Pinpoint the cell where the given text exists, returning its [X, Y] midpoint coordinate. 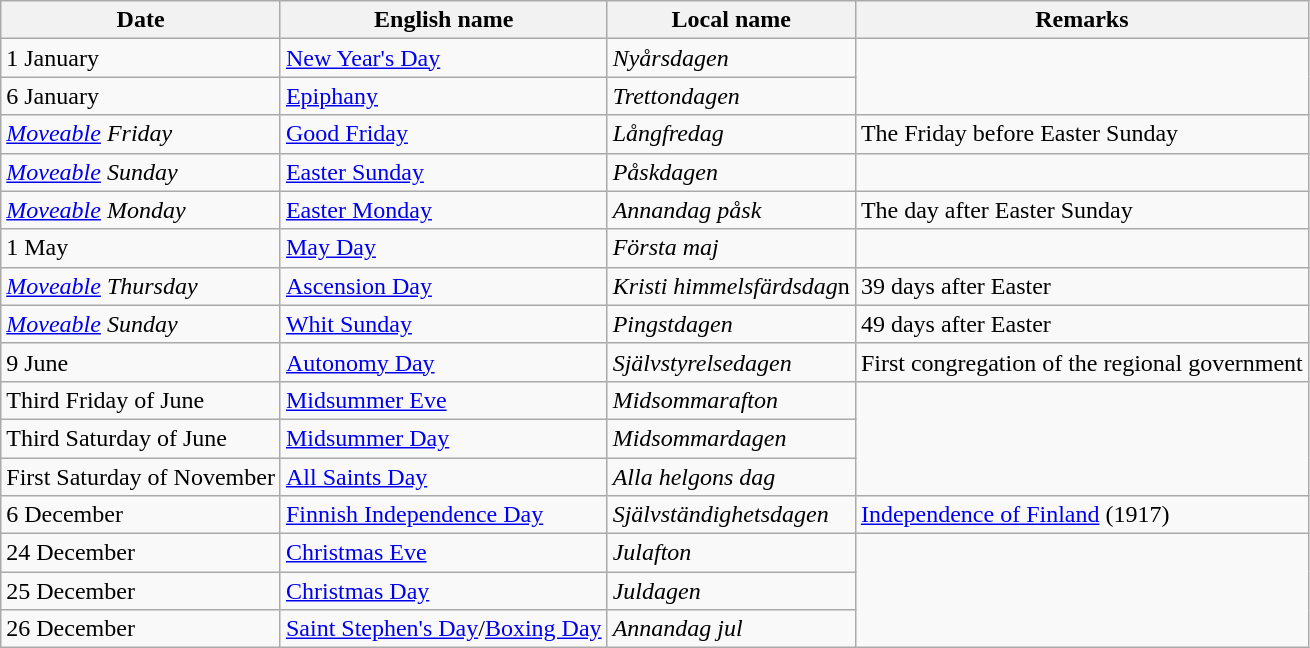
All Saints Day [444, 477]
24 December [141, 553]
Saint Stephen's Day/Boxing Day [444, 629]
Good Friday [444, 134]
The day after Easter Sunday [1082, 210]
6 December [141, 515]
First congregation of the regional government [1082, 362]
25 December [141, 591]
Första maj [731, 248]
9 June [141, 362]
May Day [444, 248]
Kristi himmelsfärdsdagn [731, 286]
Easter Monday [444, 210]
39 days after Easter [1082, 286]
Local name [731, 20]
Pingstdagen [731, 324]
1 May [141, 248]
Självständighetsdagen [731, 515]
Juldagen [731, 591]
The Friday before Easter Sunday [1082, 134]
Third Saturday of June [141, 438]
Julafton [731, 553]
Alla helgons dag [731, 477]
New Year's Day [444, 58]
Third Friday of June [141, 400]
Christmas Eve [444, 553]
Remarks [1082, 20]
Moveable Monday [141, 210]
Nyårsdagen [731, 58]
26 December [141, 629]
Midsommardagen [731, 438]
Påskdagen [731, 172]
Långfredag [731, 134]
First Saturday of November [141, 477]
Epiphany [444, 96]
6 January [141, 96]
Christmas Day [444, 591]
Annandag påsk [731, 210]
Midsummer Eve [444, 400]
49 days after Easter [1082, 324]
Midsommarafton [731, 400]
Moveable Thursday [141, 286]
Ascension Day [444, 286]
Trettondagen [731, 96]
Moveable Friday [141, 134]
Whit Sunday [444, 324]
Finnish Independence Day [444, 515]
Annandag jul [731, 629]
Easter Sunday [444, 172]
Midsummer Day [444, 438]
Autonomy Day [444, 362]
1 January [141, 58]
Independence of Finland (1917) [1082, 515]
English name [444, 20]
Självstyrelsedagen [731, 362]
Date [141, 20]
